Locate the cell with the specified text and output its (x, y) center coordinate. 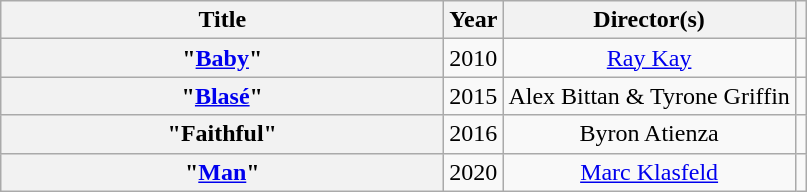
"Blasé" (222, 96)
"Man" (222, 172)
Alex Bittan & Tyrone Griffin (649, 96)
2016 (474, 134)
Byron Atienza (649, 134)
Director(s) (649, 20)
"Faithful" (222, 134)
Ray Kay (649, 58)
2015 (474, 96)
2010 (474, 58)
Marc Klasfeld (649, 172)
"Baby" (222, 58)
Title (222, 20)
2020 (474, 172)
Year (474, 20)
